Locate the cell with the specified text and output its (x, y) center coordinate. 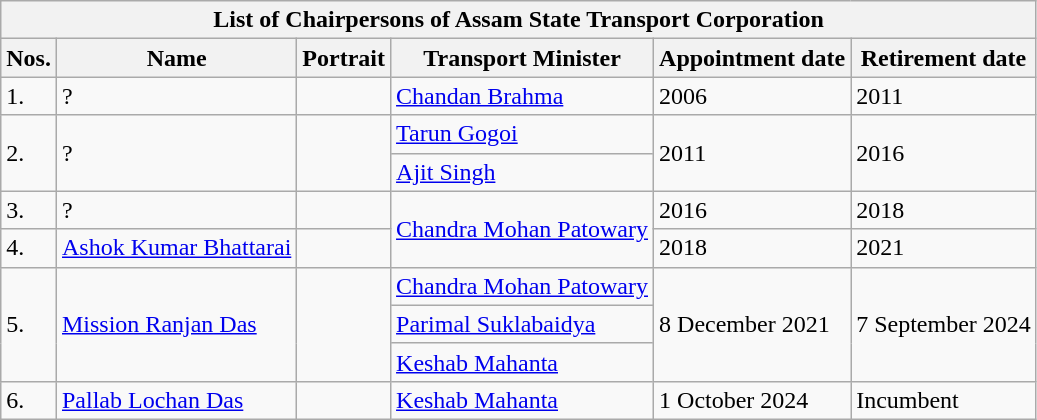
1. (29, 96)
Transport Minister (522, 58)
8 December 2021 (752, 324)
Appointment date (752, 58)
4. (29, 248)
Name (176, 58)
5. (29, 324)
Ajit Singh (522, 172)
Incumbent (944, 400)
7 September 2024 (944, 324)
Portrait (344, 58)
Pallab Lochan Das (176, 400)
2021 (944, 248)
2006 (752, 96)
Chandan Brahma (522, 96)
Parimal Suklabaidya (522, 324)
6. (29, 400)
2. (29, 153)
Nos. (29, 58)
3. (29, 210)
Mission Ranjan Das (176, 324)
1 October 2024 (752, 400)
Ashok Kumar Bhattarai (176, 248)
Retirement date (944, 58)
List of Chairpersons of Assam State Transport Corporation (519, 20)
Tarun Gogoi (522, 134)
